Output the (x, y) coordinate of the center of the cell containing the given text.  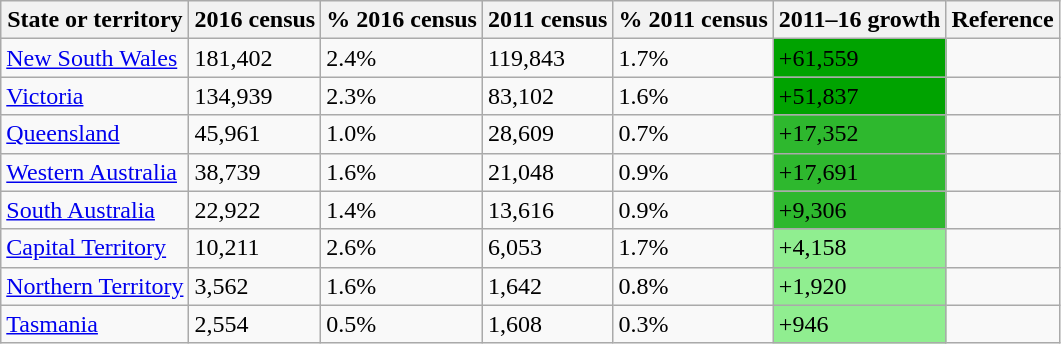
13,616 (547, 210)
2011–16 growth (860, 20)
Tasmania (95, 324)
South Australia (95, 210)
1,642 (547, 286)
2.3% (402, 96)
1.4% (402, 210)
1.0% (402, 134)
+9,306 (860, 210)
0.3% (693, 324)
+61,559 (860, 58)
+1,920 (860, 286)
134,939 (255, 96)
2011 census (547, 20)
Western Australia (95, 172)
Capital Territory (95, 248)
Northern Territory (95, 286)
2.4% (402, 58)
0.5% (402, 324)
119,843 (547, 58)
+4,158 (860, 248)
21,048 (547, 172)
3,562 (255, 286)
2.6% (402, 248)
Reference (1002, 20)
% 2016 census (402, 20)
+51,837 (860, 96)
+946 (860, 324)
% 2011 census (693, 20)
2,554 (255, 324)
45,961 (255, 134)
10,211 (255, 248)
28,609 (547, 134)
0.8% (693, 286)
1,608 (547, 324)
New South Wales (95, 58)
38,739 (255, 172)
2016 census (255, 20)
+17,352 (860, 134)
0.7% (693, 134)
22,922 (255, 210)
181,402 (255, 58)
Queensland (95, 134)
Victoria (95, 96)
83,102 (547, 96)
State or territory (95, 20)
6,053 (547, 248)
+17,691 (860, 172)
